Pinpoint the cell where the given text exists, returning its (X, Y) midpoint coordinate. 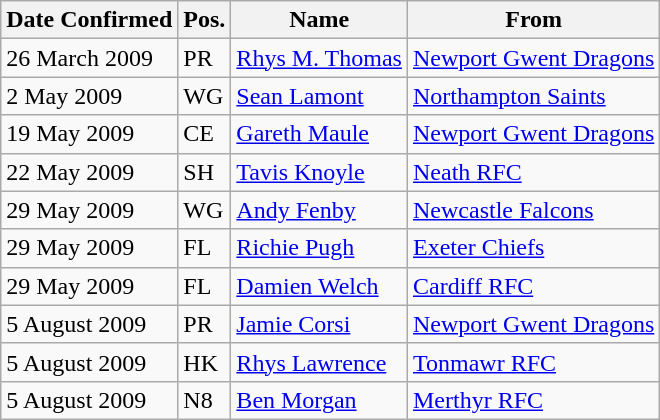
Andy Fenby (320, 210)
Gareth Maule (320, 134)
HK (204, 362)
22 May 2009 (90, 172)
N8 (204, 400)
Newcastle Falcons (533, 210)
Merthyr RFC (533, 400)
Name (320, 20)
From (533, 20)
Tonmawr RFC (533, 362)
Jamie Corsi (320, 324)
Tavis Knoyle (320, 172)
Sean Lamont (320, 96)
2 May 2009 (90, 96)
SH (204, 172)
Rhys Lawrence (320, 362)
Exeter Chiefs (533, 248)
Rhys M. Thomas (320, 58)
Damien Welch (320, 286)
26 March 2009 (90, 58)
Northampton Saints (533, 96)
19 May 2009 (90, 134)
Neath RFC (533, 172)
Pos. (204, 20)
Date Confirmed (90, 20)
CE (204, 134)
Cardiff RFC (533, 286)
Richie Pugh (320, 248)
Ben Morgan (320, 400)
